Detect which cell encompasses the target text, then output its (x, y) center coordinate. 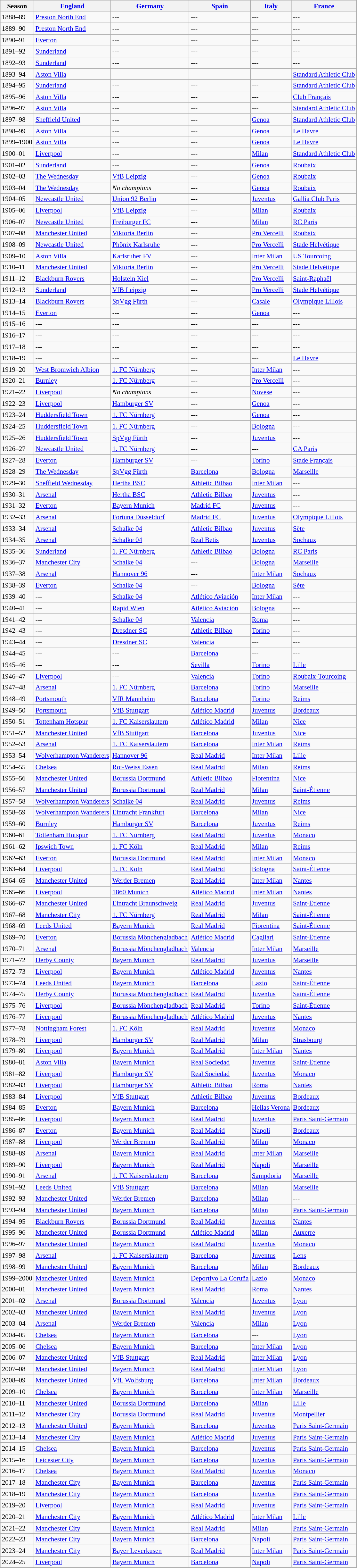
1918–19 (17, 358)
1902–03 (17, 176)
1892–93 (17, 63)
1941–42 (17, 619)
1942–43 (17, 631)
Auxerre (324, 1233)
Eintracht Frankfurt (150, 812)
Stade Français (324, 460)
West Bromwich Albion (72, 369)
Phönix Karlsruhe (150, 244)
2010–11 (17, 1403)
1913–14 (17, 301)
1993–94 (17, 1210)
1888–89 (17, 17)
1963–64 (17, 869)
2006–07 (17, 1358)
Union 92 Berlin (150, 199)
2012–13 (17, 1426)
Montpellier (324, 1414)
1989–90 (17, 1164)
1976–77 (17, 1017)
1960–61 (17, 835)
Gallia Club Paris (324, 199)
2016–17 (17, 1471)
1969–70 (17, 937)
Strasbourg (324, 1040)
Rapid Wien (150, 608)
1980–81 (17, 1062)
1919–20 (17, 369)
2007–08 (17, 1369)
1926–27 (17, 449)
1909–10 (17, 256)
1944–45 (17, 653)
1943–44 (17, 642)
1996–97 (17, 1244)
1974–75 (17, 994)
1937–38 (17, 574)
1938–39 (17, 585)
1934–35 (17, 540)
1951–52 (17, 733)
1905–06 (17, 210)
1975–76 (17, 1005)
VfR Mannheim (150, 699)
Deportivo La Coruña (220, 1278)
1997–98 (17, 1255)
2023–24 (17, 1551)
1977–78 (17, 1028)
1922–23 (17, 403)
1984–85 (17, 1108)
US Tourcoing (324, 256)
1904–05 (17, 199)
Sheffield United (72, 119)
Season (17, 6)
Real Betis (220, 540)
Holstein Kiel (150, 278)
1995–96 (17, 1233)
Fortuna Düsseldorf (150, 517)
2015–16 (17, 1460)
1897–98 (17, 119)
1928–29 (17, 472)
1992–93 (17, 1199)
1912–13 (17, 290)
1903–04 (17, 188)
1901–02 (17, 165)
VfL Wolfsburg (150, 1380)
Ipswich Town (72, 846)
Nottingham Forest (72, 1028)
Cagliari (271, 937)
2017–18 (17, 1483)
1917–18 (17, 347)
1961–62 (17, 846)
1930–31 (17, 494)
1932–33 (17, 517)
2004–05 (17, 1335)
1931–32 (17, 506)
1935–36 (17, 551)
1971–72 (17, 960)
1956–57 (17, 790)
1916–17 (17, 335)
1952–53 (17, 744)
Saint-Raphaël (324, 278)
Germany (150, 6)
1985–86 (17, 1119)
2021–22 (17, 1528)
1998–99 (17, 1267)
1911–12 (17, 278)
1899–1900 (17, 142)
2014–15 (17, 1448)
2018–19 (17, 1494)
1958–59 (17, 812)
1891–92 (17, 51)
2000–01 (17, 1289)
1947–48 (17, 687)
1914–15 (17, 313)
2020–21 (17, 1517)
2011–12 (17, 1414)
2024–25 (17, 1562)
1906–07 (17, 222)
1893–94 (17, 74)
1955–56 (17, 778)
2019–20 (17, 1505)
1895–96 (17, 97)
Club Français (324, 97)
1999–2000 (17, 1278)
Roubaix-Tourcoing (324, 676)
Bayer Leverkusen (150, 1551)
2002–03 (17, 1312)
1948–49 (17, 699)
1967–68 (17, 915)
2001–02 (17, 1301)
1982–83 (17, 1085)
Hellas Verona (271, 1108)
Leicester City (72, 1460)
1965–66 (17, 892)
1908–09 (17, 244)
Lens (324, 1255)
1907–08 (17, 233)
1979–80 (17, 1051)
Freiburger FC (150, 222)
1915–16 (17, 324)
1890–91 (17, 40)
1860 Munich (150, 892)
1959–60 (17, 824)
Casale (271, 301)
1987–88 (17, 1142)
1981–82 (17, 1074)
Sampdoria (271, 1176)
Eintracht Braunschweig (150, 903)
1894–95 (17, 85)
2005–06 (17, 1346)
2009–10 (17, 1392)
1966–67 (17, 903)
1946–47 (17, 676)
Sevilla (220, 665)
2003–04 (17, 1324)
Spain (220, 6)
1964–65 (17, 881)
Novese (271, 392)
2013–14 (17, 1437)
1978–79 (17, 1040)
1957–58 (17, 801)
1968–69 (17, 926)
1920–21 (17, 381)
1990–91 (17, 1176)
Italy (271, 6)
1900–01 (17, 154)
1924–25 (17, 426)
Rot-Weiss Essen (150, 767)
1986–87 (17, 1130)
1972–73 (17, 971)
1945–46 (17, 665)
1954–55 (17, 767)
2008–09 (17, 1380)
1994–95 (17, 1221)
1991–92 (17, 1187)
France (324, 6)
1970–71 (17, 949)
1949–50 (17, 710)
1929–30 (17, 483)
1910–11 (17, 267)
CA Paris (324, 449)
1939–40 (17, 597)
1923–24 (17, 415)
1940–41 (17, 608)
1933–34 (17, 528)
1983–84 (17, 1096)
2022–23 (17, 1539)
1927–28 (17, 460)
1962–63 (17, 858)
1988–89 (17, 1153)
1921–22 (17, 392)
1950–51 (17, 721)
England (72, 6)
1936–37 (17, 562)
1898–99 (17, 131)
1925–26 (17, 437)
Karlsruher FV (150, 256)
1973–74 (17, 983)
Sheffield Wednesday (72, 483)
1953–54 (17, 756)
1896–97 (17, 108)
1889–90 (17, 29)
